Return [x, y] of the center of cell containing provided text 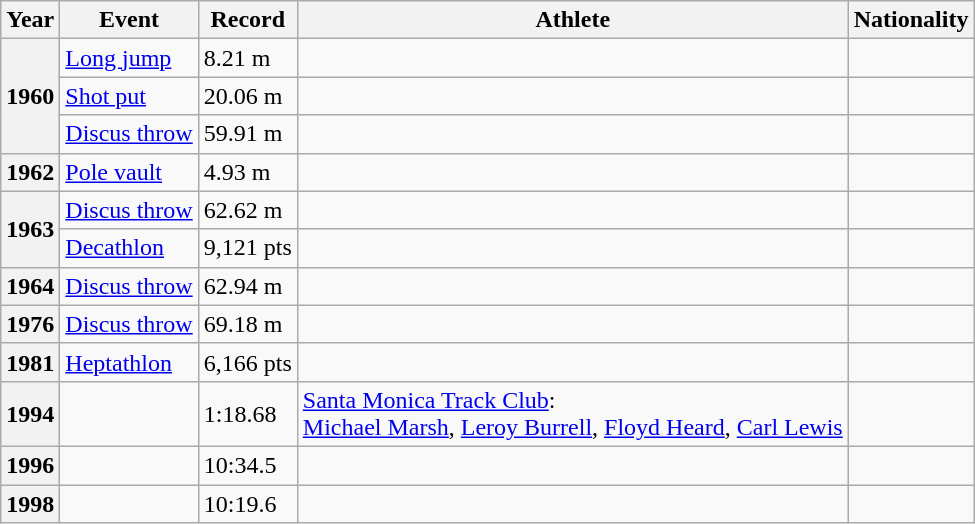
Decathlon [129, 248]
59.91 m [248, 134]
8.21 m [248, 58]
Athlete [572, 20]
62.62 m [248, 210]
Heptathlon [129, 362]
1960 [30, 96]
10:19.6 [248, 503]
62.94 m [248, 286]
1996 [30, 465]
9,121 pts [248, 248]
10:34.5 [248, 465]
Record [248, 20]
1:18.68 [248, 414]
20.06 m [248, 96]
Long jump [129, 58]
Shot put [129, 96]
1976 [30, 324]
Nationality [911, 20]
1981 [30, 362]
Year [30, 20]
4.93 m [248, 172]
1962 [30, 172]
69.18 m [248, 324]
Pole vault [129, 172]
1998 [30, 503]
Event [129, 20]
1963 [30, 229]
Santa Monica Track Club:Michael Marsh, Leroy Burrell, Floyd Heard, Carl Lewis [572, 414]
6,166 pts [248, 362]
1964 [30, 286]
1994 [30, 414]
